Scan for the cell matching the given text and deliver its [x, y] coordinate at center. 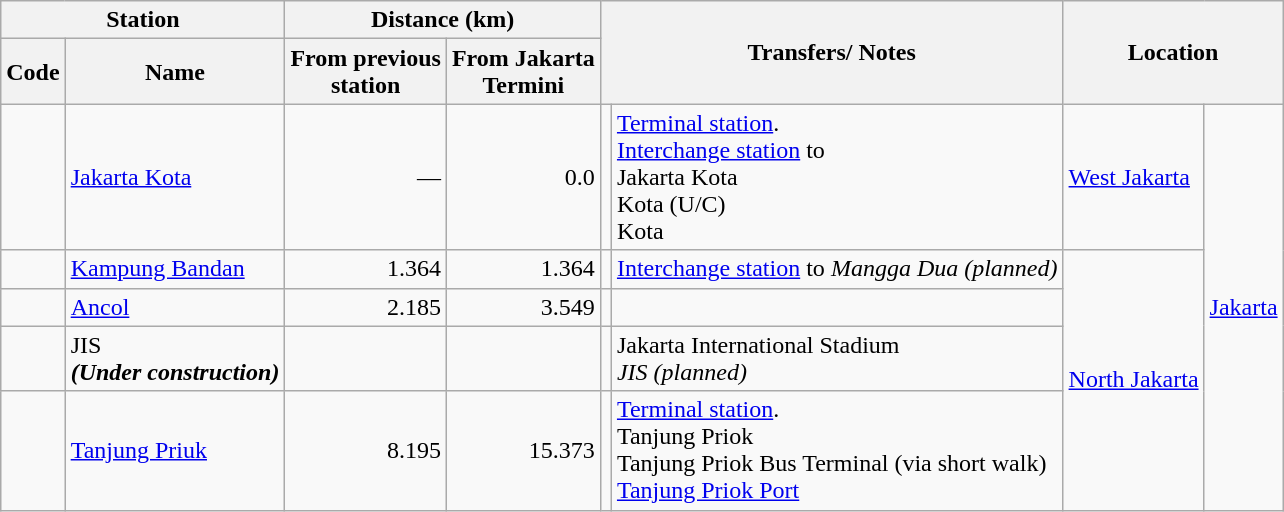
Location [1173, 52]
West Jakarta [1134, 177]
Jakarta International Stadium JIS (planned) [837, 358]
Tanjung Priuk [175, 450]
From JakartaTermini [523, 72]
Name [175, 72]
Interchange station to Mangga Dua (planned) [837, 269]
Station [143, 20]
0.0 [523, 177]
3.549 [523, 307]
— [366, 177]
Transfers/ Notes [832, 52]
8.195 [366, 450]
Distance (km) [442, 20]
JIS(Under construction) [175, 358]
Terminal station.Interchange station to Jakarta Kota Kota (U/C) Kota [837, 177]
Code [33, 72]
From previousstation [366, 72]
Terminal station. Tanjung Priok Tanjung Priok Bus Terminal (via short walk) Tanjung Priok Port [837, 450]
North Jakarta [1134, 380]
2.185 [366, 307]
15.373 [523, 450]
Kampung Bandan [175, 269]
Ancol [175, 307]
Jakarta [1244, 307]
Jakarta Kota [175, 177]
